Provide the [x, y] coordinate of the cell's center where the given text is located.  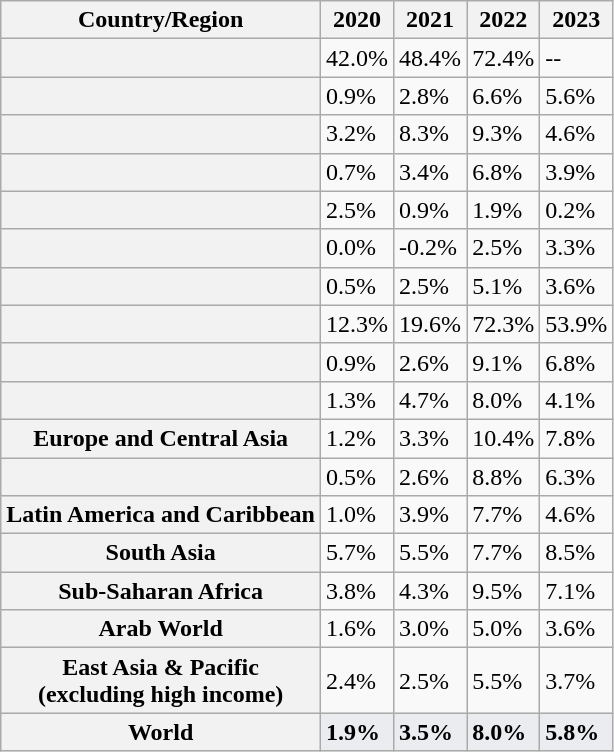
South Asia [161, 553]
3.5% [430, 732]
Europe and Central Asia [161, 438]
1.6% [358, 629]
5.0% [504, 629]
7.8% [576, 438]
9.1% [504, 362]
9.3% [504, 134]
5.6% [576, 96]
3.7% [576, 680]
-- [576, 58]
1.2% [358, 438]
2020 [358, 20]
19.6% [430, 324]
6.3% [576, 477]
Sub-Saharan Africa [161, 591]
3.8% [358, 591]
8.3% [430, 134]
4.3% [430, 591]
12.3% [358, 324]
7.1% [576, 591]
2022 [504, 20]
East Asia & Pacific(excluding high income) [161, 680]
0.0% [358, 248]
Arab World [161, 629]
10.4% [504, 438]
0.2% [576, 210]
4.1% [576, 400]
2.8% [430, 96]
8.8% [504, 477]
6.6% [504, 96]
8.5% [576, 553]
3.2% [358, 134]
Country/Region [161, 20]
2.4% [358, 680]
5.7% [358, 553]
Latin America and Caribbean [161, 515]
2023 [576, 20]
1.3% [358, 400]
2021 [430, 20]
72.4% [504, 58]
World [161, 732]
4.7% [430, 400]
3.0% [430, 629]
9.5% [504, 591]
5.8% [576, 732]
5.1% [504, 286]
3.4% [430, 172]
-0.2% [430, 248]
1.0% [358, 515]
53.9% [576, 324]
0.7% [358, 172]
42.0% [358, 58]
48.4% [430, 58]
72.3% [504, 324]
